Identify which cell holds the provided text, then report its [x, y] central coordinate. 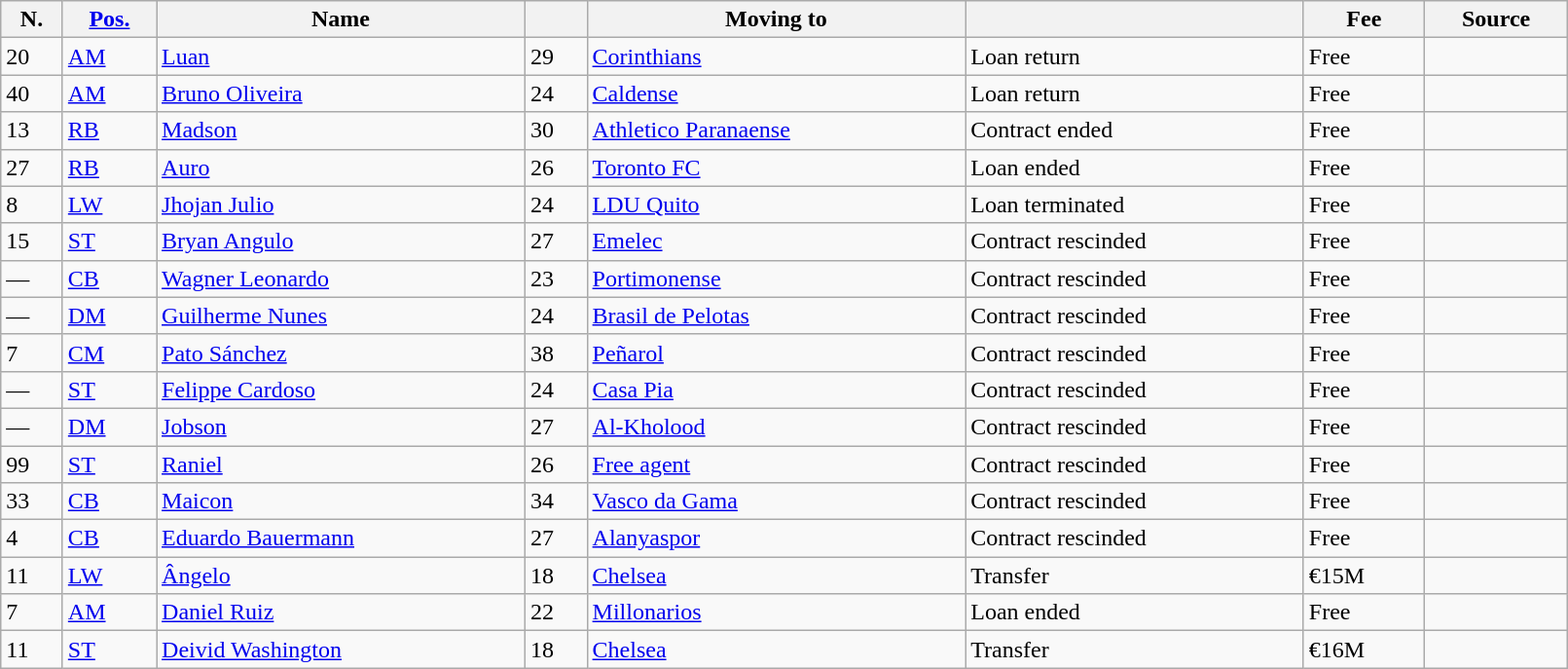
Loan terminated [1135, 204]
CM [109, 353]
Madson [341, 130]
15 [32, 242]
Peñarol [777, 353]
8 [32, 204]
22 [557, 613]
Athletico Paranaense [777, 130]
Corinthians [777, 56]
38 [557, 353]
20 [32, 56]
Free agent [777, 465]
N. [32, 19]
Alanyaspor [777, 539]
13 [32, 130]
€15M [1364, 576]
Auro [341, 167]
Caldense [777, 93]
Emelec [777, 242]
Contract ended [1135, 130]
Millonarios [777, 613]
€16M [1364, 650]
Brasil de Pelotas [777, 316]
Maicon [341, 502]
Fee [1364, 19]
Wagner Leonardo [341, 279]
Luan [341, 56]
Jobson [341, 427]
Bruno Oliveira [341, 93]
Name [341, 19]
Guilherme Nunes [341, 316]
33 [32, 502]
Daniel Ruiz [341, 613]
Raniel [341, 465]
Felippe Cardoso [341, 390]
Vasco da Gama [777, 502]
Pos. [109, 19]
Al-Kholood [777, 427]
Ângelo [341, 576]
Deivid Washington [341, 650]
Moving to [777, 19]
4 [32, 539]
40 [32, 93]
Bryan Angulo [341, 242]
Eduardo Bauermann [341, 539]
Toronto FC [777, 167]
Source [1495, 19]
99 [32, 465]
Casa Pia [777, 390]
29 [557, 56]
Jhojan Julio [341, 204]
Portimonense [777, 279]
34 [557, 502]
30 [557, 130]
LDU Quito [777, 204]
Pato Sánchez [341, 353]
23 [557, 279]
